Find where the given text appears and provide that cell's center as (X, Y) coordinate. 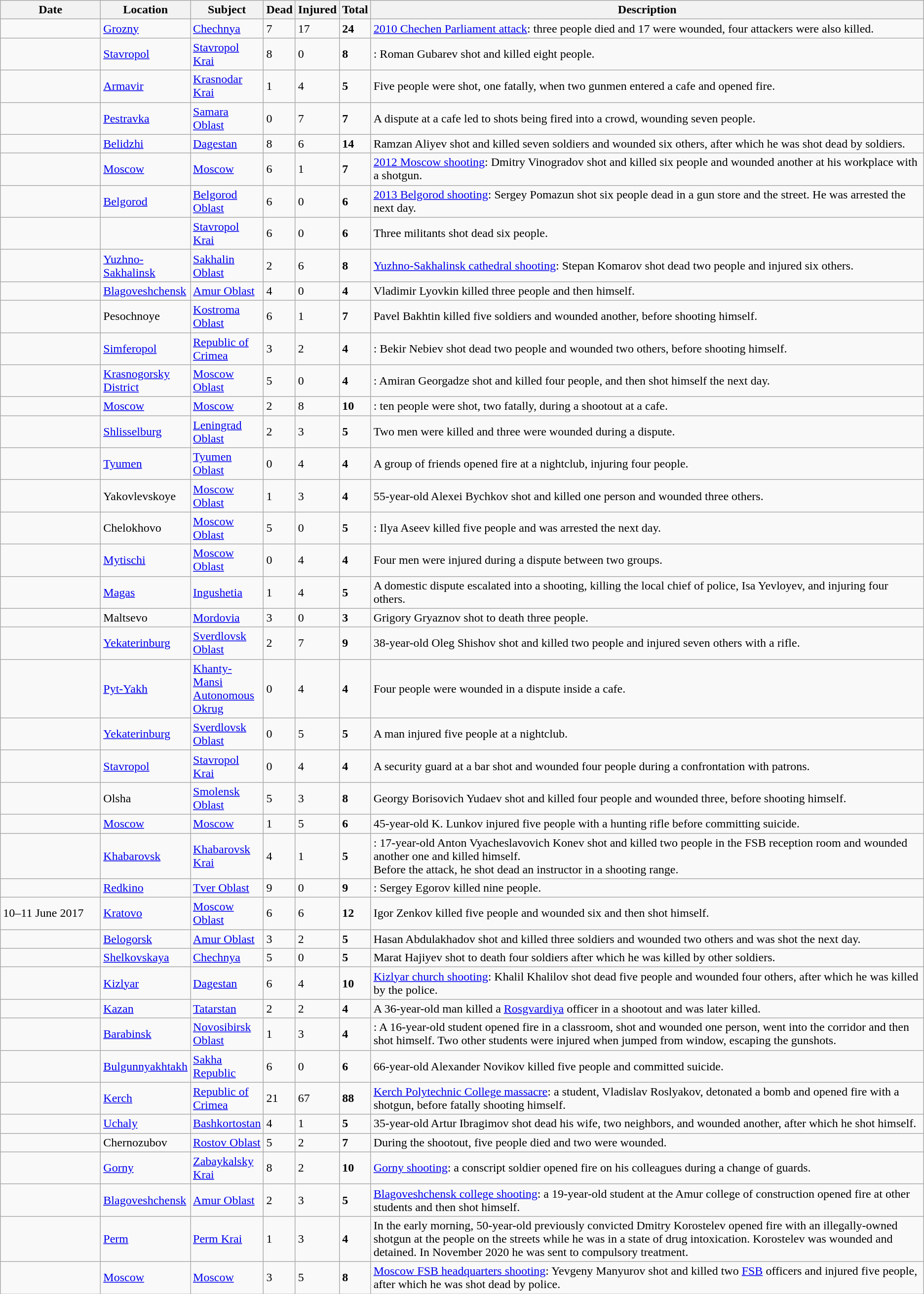
Dead (279, 10)
Kratovo (146, 913)
Perm (146, 1239)
Georgy Borisovich Yudaev shot and killed four people and wounded three, before shooting himself. (647, 798)
: Ilya Aseev killed five people and was arrested the next day. (647, 528)
Subject (227, 10)
Five people were shot, one fatally, when two gunmen entered a cafe and opened fire. (647, 86)
Gorny (146, 1168)
Moscow FSB headquarters shooting: Yevgeny Manyurov shot and killed two FSB officers and injured five people, after which he was shot dead by police. (647, 1278)
: Bekir Nebiev shot dead two people and wounded two others, before shooting himself. (647, 349)
Pavel Bakhtin killed five soldiers and wounded another, before shooting himself. (647, 316)
Kerch (146, 1098)
Novosibirsk Oblast (227, 1034)
A dispute at a cafe led to shots being fired into a crowd, wounding seven people. (647, 118)
24 (355, 29)
45-year-old K. Lunkov injured five people with a hunting rifle before committing suicide. (647, 823)
Yuzhno-Sakhalinsk cathedral shooting: Stepan Komarov shot dead two people and injured six others. (647, 266)
Bashkortostan (227, 1124)
Four people were wounded in a dispute inside a cafe. (647, 688)
66-year-old Alexander Novikov killed five people and committed suicide. (647, 1066)
12 (355, 913)
35-year-old Artur Ibragimov shot dead his wife, two neighbors, and wounded another, after which he shot himself. (647, 1124)
: Amiran Georgadze shot and killed four people, and then shot himself the next day. (647, 381)
Blagoveshchensk college shooting: a 19-year-old student at the Amur college of construction opened fire at other students and then shot himself. (647, 1200)
A domestic dispute escalated into a shooting, killing the local chief of police, Isa Yevloyev, and injuring four others. (647, 592)
2010 Chechen Parliament attack: three people died and 17 were wounded, four attackers were also killed. (647, 29)
A group of friends opened fire at a nightclub, injuring four people. (647, 464)
Khabarovsk Krai (227, 856)
Three militants shot dead six people. (647, 233)
A man injured five people at a nightclub. (647, 734)
Zabaykalsky Krai (227, 1168)
Tyumen (146, 464)
Location (146, 10)
Khabarovsk (146, 856)
Tyumen Oblast (227, 464)
Krasnogorsky District (146, 381)
Ramzan Aliyev shot and killed seven soldiers and wounded six others, after which he was shot dead by soldiers. (647, 144)
Marat Hajiyev shot to death four soldiers after which he was killed by other soldiers. (647, 958)
Grozny (146, 29)
Date (50, 10)
A security guard at a bar shot and wounded four people during a confrontation with patrons. (647, 766)
Kizlyar church shooting: Khalil Khalilov shot dead five people and wounded four others, after which he was killed by the police. (647, 983)
Shlisselburg (146, 431)
Belgorod Oblast (227, 201)
Perm Krai (227, 1239)
Olsha (146, 798)
Leningrad Oblast (227, 431)
Magas (146, 592)
2012 Moscow shooting: Dmitry Vinogradov shot and killed six people and wounded another at his workplace with a shotgun. (647, 169)
Belogorsk (146, 939)
Two men were killed and three were wounded during a dispute. (647, 431)
Armavir (146, 86)
88 (355, 1098)
38-year-old Oleg Shishov shot and killed two people and injured seven others with a rifle. (647, 643)
14 (355, 144)
17 (317, 29)
Tver Oblast (227, 888)
During the shootout, five people died and two were wounded. (647, 1142)
Pyt-Yakh (146, 688)
Grigory Gryaznov shot to death three people. (647, 618)
55-year-old Alexei Bychkov shot and killed one person and wounded three others. (647, 496)
: ten people were shot, two fatally, during a shootout at a cafe. (647, 406)
Rostov Oblast (227, 1142)
A 36-year-old man killed a Rosgvardiya officer in a shootout and was later killed. (647, 1009)
Description (647, 10)
Total (355, 10)
Belidzhi (146, 144)
Kostroma Oblast (227, 316)
Yakovlevskoye (146, 496)
Four men were injured during a dispute between two groups. (647, 560)
Tatarstan (227, 1009)
Pesochnoye (146, 316)
Mytischi (146, 560)
67 (317, 1098)
Uchaly (146, 1124)
Belgorod (146, 201)
Kizlyar (146, 983)
Vladimir Lyovkin killed three people and then himself. (647, 291)
Sakha Republic (227, 1066)
21 (279, 1098)
Samara Oblast (227, 118)
Sakhalin Oblast (227, 266)
10–11 June 2017 (50, 913)
Bulgunnyakhtakh (146, 1066)
Hasan Abdulakhadov shot and killed three soldiers and wounded two others and was shot the next day. (647, 939)
Injured (317, 10)
: Roman Gubarev shot and killed eight people. (647, 54)
Ingushetia (227, 592)
Mordovia (227, 618)
Barabinsk (146, 1034)
Krasnodar Krai (227, 86)
Redkino (146, 888)
Maltsevo (146, 618)
Kazan (146, 1009)
: Sergey Egorov killed nine people. (647, 888)
Gorny shooting: a conscript soldier opened fire on his colleagues during a change of guards. (647, 1168)
Chernozubov (146, 1142)
Igor Zenkov killed five people and wounded six and then shot himself. (647, 913)
Kerch Polytechnic College massacre: a student, Vladislav Roslyakov, detonated a bomb and opened fire with a shotgun, before fatally shooting himself. (647, 1098)
Shelkovskaya (146, 958)
Yuzhno-Sakhalinsk (146, 266)
Smolensk Oblast (227, 798)
Khanty-Mansi Autonomous Okrug (227, 688)
Pestravka (146, 118)
2013 Belgorod shooting: Sergey Pomazun shot six people dead in a gun store and the street. He was arrested the next day. (647, 201)
Chelokhovo (146, 528)
Simferopol (146, 349)
